Find where the given text appears and provide that cell's center as [X, Y] coordinate. 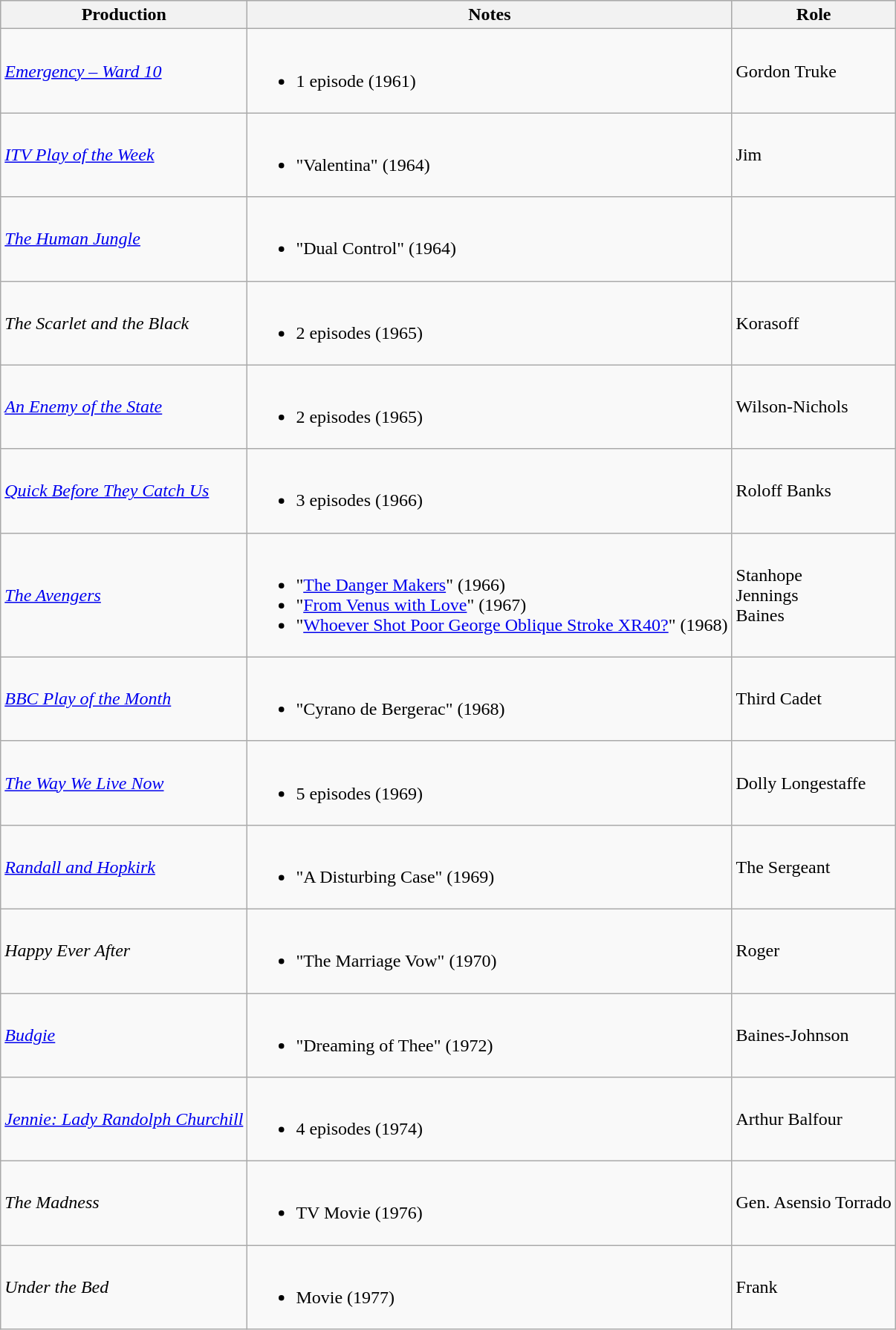
"Cyrano de Bergerac" (1968) [490, 698]
3 episodes (1966) [490, 490]
ITV Play of the Week [124, 155]
Randall and Hopkirk [124, 866]
The Madness [124, 1204]
BBC Play of the Month [124, 698]
Movie (1977) [490, 1287]
Dolly Longestaffe [814, 783]
Baines-Johnson [814, 1034]
1 episode (1961) [490, 71]
"Dual Control" (1964) [490, 239]
"The Marriage Vow" (1970) [490, 951]
StanhopeJenningsBaines [814, 594]
Korasoff [814, 322]
Jim [814, 155]
An Enemy of the State [124, 407]
Budgie [124, 1034]
Gen. Asensio Torrado [814, 1204]
Roger [814, 951]
Roloff Banks [814, 490]
Jennie: Lady Randolph Churchill [124, 1119]
"Valentina" (1964) [490, 155]
"A Disturbing Case" (1969) [490, 866]
5 episodes (1969) [490, 783]
The Way We Live Now [124, 783]
"The Danger Makers" (1966)"From Venus with Love" (1967)"Whoever Shot Poor George Oblique Stroke XR40?" (1968) [490, 594]
Third Cadet [814, 698]
"Dreaming of Thee" (1972) [490, 1034]
The Sergeant [814, 866]
Wilson-Nichols [814, 407]
The Avengers [124, 594]
Production [124, 15]
TV Movie (1976) [490, 1204]
Arthur Balfour [814, 1119]
Role [814, 15]
4 episodes (1974) [490, 1119]
Notes [490, 15]
Frank [814, 1287]
Happy Ever After [124, 951]
Under the Bed [124, 1287]
Emergency – Ward 10 [124, 71]
Quick Before They Catch Us [124, 490]
Gordon Truke [814, 71]
The Scarlet and the Black [124, 322]
The Human Jungle [124, 239]
